Identify which cell holds the provided text, then report its [X, Y] central coordinate. 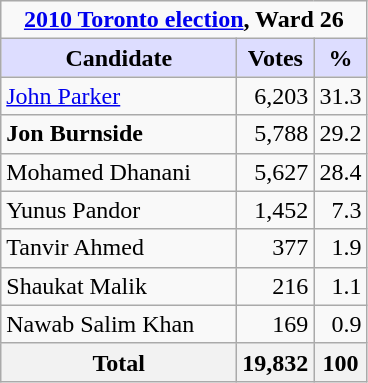
5,627 [276, 172]
0.9 [340, 324]
29.2 [340, 134]
Nawab Salim Khan [119, 324]
377 [276, 248]
1.1 [340, 286]
5,788 [276, 134]
2010 Toronto election, Ward 26 [184, 20]
Tanvir Ahmed [119, 248]
169 [276, 324]
John Parker [119, 96]
Total [119, 362]
31.3 [340, 96]
Yunus Pandor [119, 210]
1,452 [276, 210]
28.4 [340, 172]
6,203 [276, 96]
Votes [276, 58]
100 [340, 362]
19,832 [276, 362]
Mohamed Dhanani [119, 172]
7.3 [340, 210]
1.9 [340, 248]
% [340, 58]
216 [276, 286]
Candidate [119, 58]
Jon Burnside [119, 134]
Shaukat Malik [119, 286]
